Pinpoint the cell where the given text exists, returning its (X, Y) midpoint coordinate. 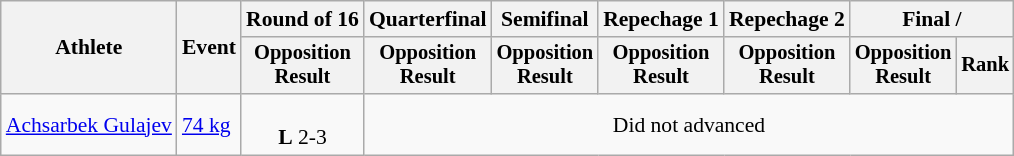
Did not advanced (689, 124)
Round of 16 (302, 19)
Semifinal (546, 19)
Achsarbek Gulajev (89, 124)
Repechage 2 (787, 19)
Event (209, 48)
Rank (985, 66)
Athlete (89, 48)
Repechage 1 (661, 19)
74 kg (209, 124)
Final / (932, 19)
L 2-3 (302, 124)
Quarterfinal (428, 19)
